Locate the cell with the specified text and output its [X, Y] center coordinate. 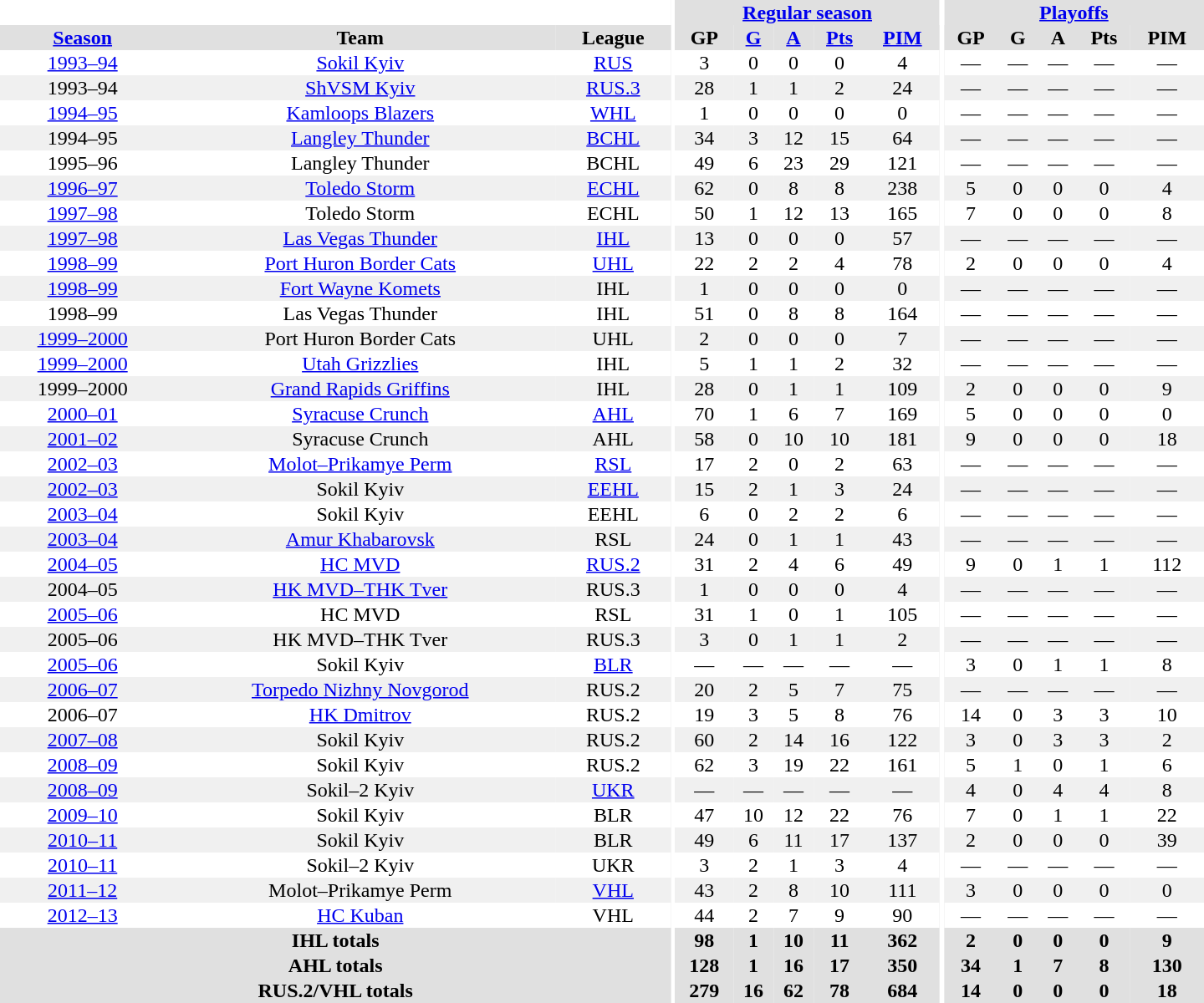
RUS.2/VHL totals [335, 990]
Utah Grizzlies [360, 364]
75 [902, 690]
23 [793, 163]
RUS [613, 63]
32 [902, 364]
2012–13 [82, 915]
64 [902, 138]
44 [704, 915]
350 [902, 965]
Torpedo Nizhny Novgorod [360, 690]
1995–96 [82, 163]
1996–97 [82, 188]
238 [902, 188]
Season [82, 38]
181 [902, 439]
2000–01 [82, 414]
IHL totals [335, 940]
2011–12 [82, 890]
63 [902, 464]
105 [902, 614]
47 [704, 815]
Regular season [808, 13]
137 [902, 840]
165 [902, 213]
HC Kuban [360, 915]
122 [902, 740]
51 [704, 313]
121 [902, 163]
130 [1167, 965]
Playoffs [1074, 13]
Kamloops Blazers [360, 113]
279 [704, 990]
112 [1167, 564]
20 [704, 690]
90 [902, 915]
39 [1167, 840]
169 [902, 414]
58 [704, 439]
109 [902, 389]
70 [704, 414]
Team [360, 38]
60 [704, 740]
29 [839, 163]
AHL totals [335, 965]
Amur Khabarovsk [360, 539]
362 [902, 940]
2001–02 [82, 439]
98 [704, 940]
2007–08 [82, 740]
684 [902, 990]
161 [902, 765]
164 [902, 313]
HK Dmitrov [360, 715]
WHL [613, 113]
57 [902, 238]
Fort Wayne Komets [360, 288]
League [613, 38]
ShVSM Kyiv [360, 88]
111 [902, 890]
50 [704, 213]
Grand Rapids Griffins [360, 389]
128 [704, 965]
2009–10 [82, 815]
